Search for the cell housing the specified text and yield its (X, Y) center coordinate. 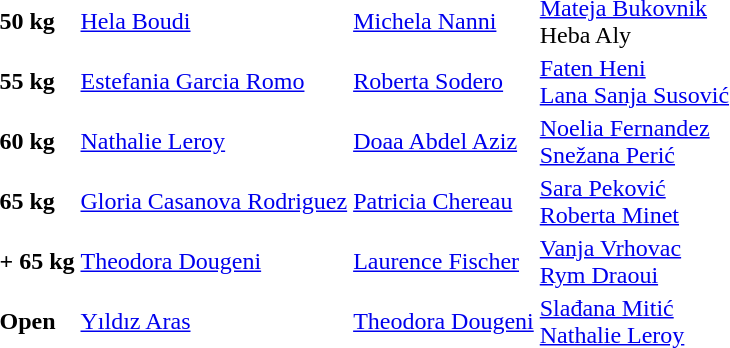
Faten Heni Lana Sanja Susović (634, 82)
Sara Peković Roberta Minet (634, 202)
Laurence Fischer (444, 262)
Doaa Abdel Aziz (444, 142)
Noelia Fernandez Snežana Perić (634, 142)
Patricia Chereau (444, 202)
Roberta Sodero (444, 82)
Estefania Garcia Romo (214, 82)
Nathalie Leroy (214, 142)
Theodora Dougeni (214, 262)
Vanja Vrhovac Rym Draoui (634, 262)
Gloria Casanova Rodriguez (214, 202)
